Extract the [x, y] coordinate from the center of the cell holding the provided text.  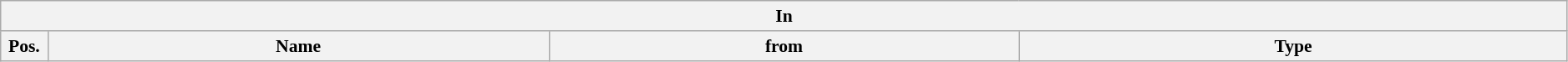
from [784, 46]
Pos. [24, 46]
Type [1293, 46]
In [784, 16]
Name [298, 46]
